Provide the [X, Y] coordinate of the cell's center where the given text is located.  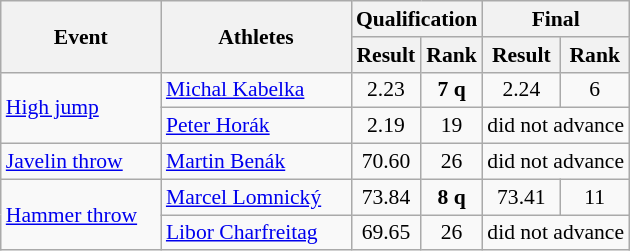
70.60 [386, 162]
Final [556, 19]
Event [81, 36]
Marcel Lomnický [256, 197]
Libor Charfreitag [256, 233]
2.19 [386, 126]
69.65 [386, 233]
73.41 [521, 197]
Peter Horák [256, 126]
Hammer throw [81, 214]
2.23 [386, 90]
Javelin throw [81, 162]
73.84 [386, 197]
8 q [452, 197]
11 [594, 197]
Martin Benák [256, 162]
19 [452, 126]
2.24 [521, 90]
7 q [452, 90]
Michal Kabelka [256, 90]
High jump [81, 108]
Athletes [256, 36]
Qualification [416, 19]
6 [594, 90]
